Locate the cell with the specified text and output its [X, Y] center coordinate. 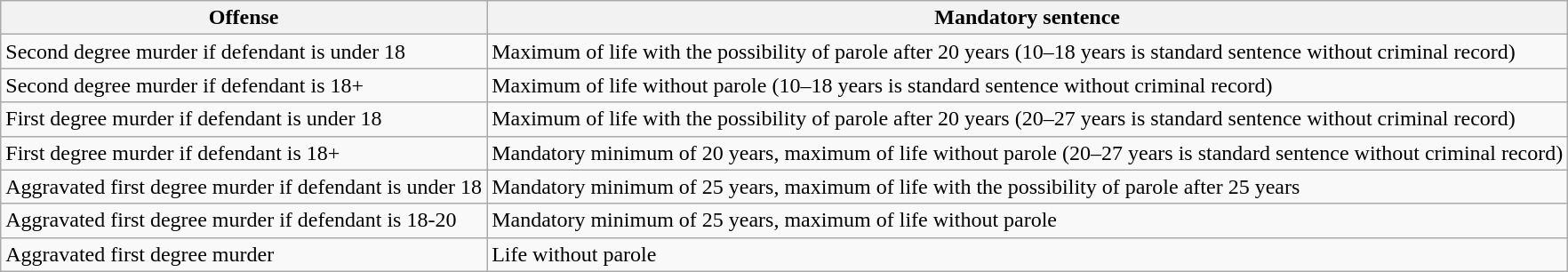
Mandatory sentence [1028, 18]
Mandatory minimum of 25 years, maximum of life with the possibility of parole after 25 years [1028, 187]
First degree murder if defendant is 18+ [244, 153]
Maximum of life without parole (10–18 years is standard sentence without criminal record) [1028, 85]
Aggravated first degree murder [244, 254]
Maximum of life with the possibility of parole after 20 years (10–18 years is standard sentence without criminal record) [1028, 52]
Aggravated first degree murder if defendant is under 18 [244, 187]
Offense [244, 18]
Mandatory minimum of 25 years, maximum of life without parole [1028, 220]
Second degree murder if defendant is under 18 [244, 52]
Mandatory minimum of 20 years, maximum of life without parole (20–27 years is standard sentence without criminal record) [1028, 153]
Aggravated first degree murder if defendant is 18-20 [244, 220]
Maximum of life with the possibility of parole after 20 years (20–27 years is standard sentence without criminal record) [1028, 119]
Second degree murder if defendant is 18+ [244, 85]
First degree murder if defendant is under 18 [244, 119]
Life without parole [1028, 254]
